Return [x, y] of the center of cell containing provided text 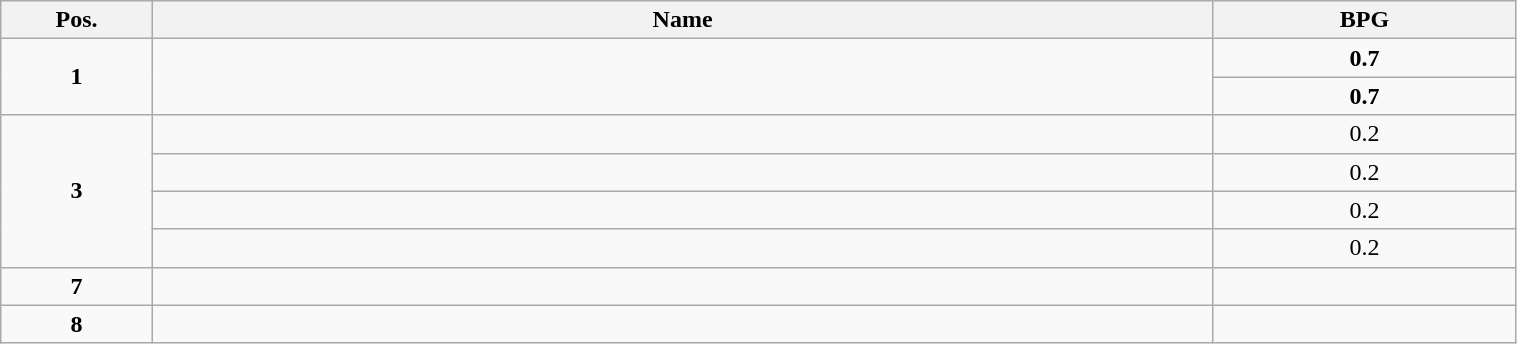
1 [77, 77]
Name [682, 20]
7 [77, 286]
8 [77, 324]
BPG [1364, 20]
3 [77, 191]
Pos. [77, 20]
